Scan for the cell matching the given text and deliver its (x, y) coordinate at center. 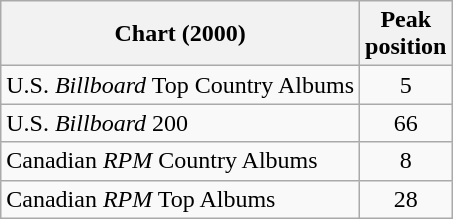
Canadian RPM Country Albums (180, 161)
Chart (2000) (180, 34)
U.S. Billboard Top Country Albums (180, 85)
5 (406, 85)
8 (406, 161)
Peakposition (406, 34)
28 (406, 199)
U.S. Billboard 200 (180, 123)
66 (406, 123)
Canadian RPM Top Albums (180, 199)
